Detect which cell encompasses the target text, then output its [x, y] center coordinate. 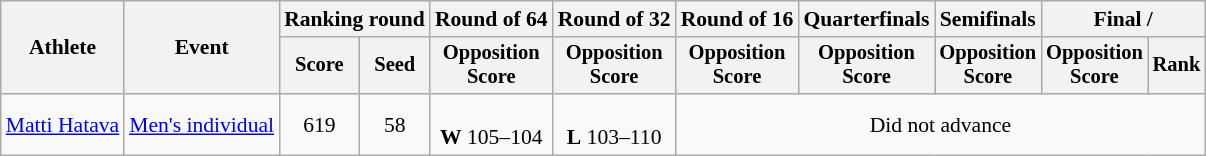
Men's individual [202, 124]
Quarterfinals [866, 19]
Round of 16 [738, 19]
Ranking round [354, 19]
Seed [395, 66]
619 [320, 124]
Athlete [62, 48]
Semifinals [988, 19]
Event [202, 48]
Round of 32 [614, 19]
58 [395, 124]
Final / [1123, 19]
L 103–110 [614, 124]
Round of 64 [492, 19]
Score [320, 66]
Did not advance [941, 124]
W 105–104 [492, 124]
Matti Hatava [62, 124]
Rank [1177, 66]
